Locate the cell with the specified text and output its (x, y) center coordinate. 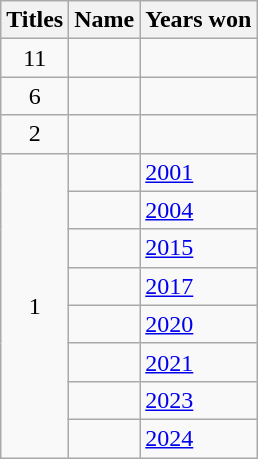
2021 (198, 362)
Years won (198, 20)
1 (35, 305)
11 (35, 58)
2015 (198, 248)
2 (35, 134)
Titles (35, 20)
2017 (198, 286)
2024 (198, 438)
Name (104, 20)
2020 (198, 324)
2001 (198, 172)
2023 (198, 400)
6 (35, 96)
2004 (198, 210)
